Locate the cell with the specified text and output its (X, Y) center coordinate. 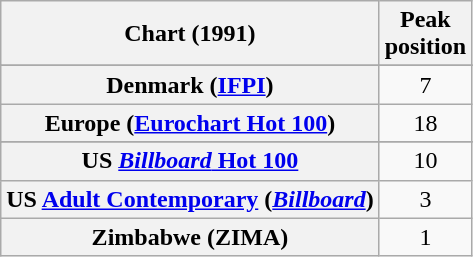
10 (425, 161)
7 (425, 85)
Denmark (IFPI) (190, 85)
18 (425, 123)
Peakposition (425, 34)
Zimbabwe (ZIMA) (190, 237)
Chart (1991) (190, 34)
1 (425, 237)
Europe (Eurochart Hot 100) (190, 123)
US Adult Contemporary (Billboard) (190, 199)
US Billboard Hot 100 (190, 161)
3 (425, 199)
